Locate the cell with the specified text and output its [X, Y] center coordinate. 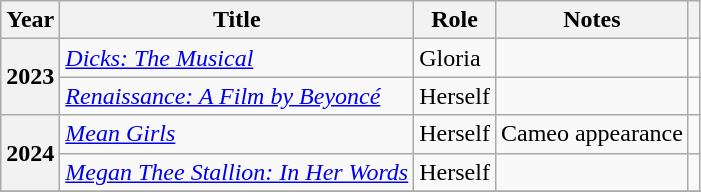
2024 [30, 153]
Megan Thee Stallion: In Her Words [237, 172]
Gloria [455, 58]
Cameo appearance [592, 134]
Dicks: The Musical [237, 58]
Year [30, 20]
Mean Girls [237, 134]
Role [455, 20]
2023 [30, 77]
Notes [592, 20]
Renaissance: A Film by Beyoncé [237, 96]
Title [237, 20]
